Output the (x, y) coordinate of the center of the cell containing the given text.  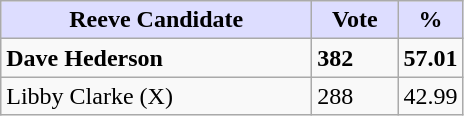
Reeve Candidate (156, 20)
382 (355, 58)
Vote (355, 20)
Dave Hederson (156, 58)
42.99 (430, 96)
Libby Clarke (X) (156, 96)
% (430, 20)
57.01 (430, 58)
288 (355, 96)
